Return the (X, Y) coordinate for the center point of the cell that contains the specified text.  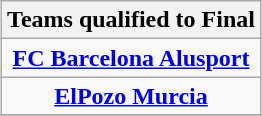
FC Barcelona Alusport (132, 58)
ElPozo Murcia (132, 96)
Teams qualified to Final (132, 20)
